Identify which cell holds the provided text, then report its (x, y) central coordinate. 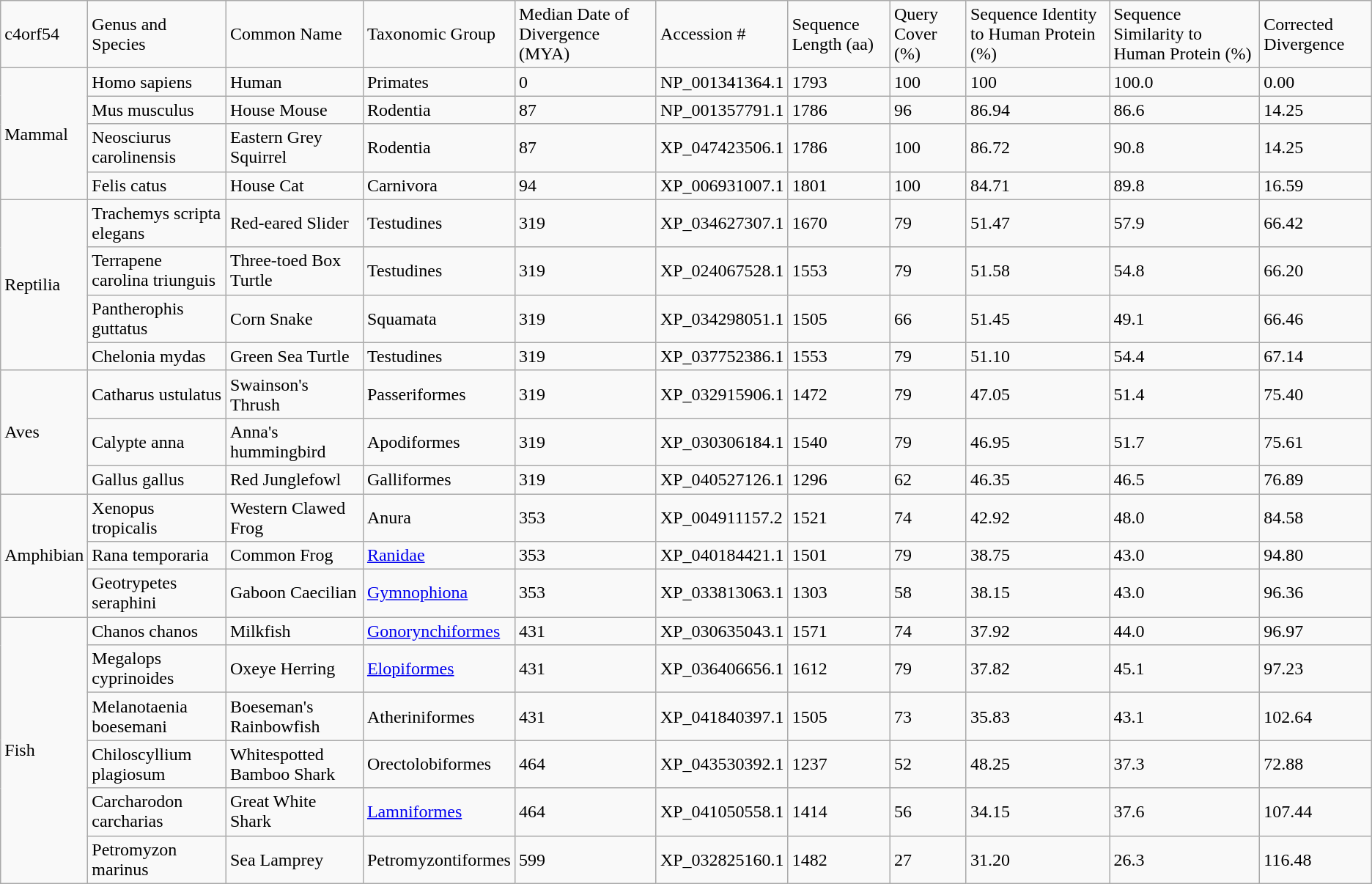
96.97 (1316, 631)
Three-toed Box Turtle (295, 271)
1801 (838, 185)
1414 (838, 812)
35.83 (1038, 717)
XP_047423506.1 (722, 148)
52 (928, 764)
XP_037752386.1 (722, 356)
86.72 (1038, 148)
66.20 (1316, 271)
72.88 (1316, 764)
66.42 (1316, 223)
Corrected Divergence (1316, 34)
27 (928, 859)
96.36 (1316, 594)
94.80 (1316, 556)
XP_040527126.1 (722, 479)
Petromyzon marinus (157, 859)
48.0 (1184, 517)
0.00 (1316, 82)
34.15 (1038, 812)
66 (928, 318)
Sequence Similarity to Human Protein (%) (1184, 34)
XP_030306184.1 (722, 441)
Great White Shark (295, 812)
Red Junglefowl (295, 479)
Ranidae (438, 556)
XP_040184421.1 (722, 556)
Squamata (438, 318)
Galliformes (438, 479)
Terrapene carolina triunguis (157, 271)
Common Frog (295, 556)
Aves (44, 432)
16.59 (1316, 185)
100.0 (1184, 82)
1482 (838, 859)
37.82 (1038, 668)
38.15 (1038, 594)
Xenopus tropicalis (157, 517)
Mammal (44, 133)
Sequence Identity to Human Protein (%) (1038, 34)
XP_033813063.1 (722, 594)
Human (295, 82)
1540 (838, 441)
XP_041050558.1 (722, 812)
Chiloscyllium plagiosum (157, 764)
XP_032825160.1 (722, 859)
Anura (438, 517)
46.5 (1184, 479)
102.64 (1316, 717)
46.95 (1038, 441)
84.58 (1316, 517)
XP_034627307.1 (722, 223)
Query Cover (%) (928, 34)
116.48 (1316, 859)
58 (928, 594)
51.58 (1038, 271)
51.47 (1038, 223)
76.89 (1316, 479)
Homo sapiens (157, 82)
Red-eared Slider (295, 223)
Gaboon Caecilian (295, 594)
Corn Snake (295, 318)
House Mouse (295, 110)
Trachemys scripta elegans (157, 223)
1612 (838, 668)
51.7 (1184, 441)
Carnivora (438, 185)
84.71 (1038, 185)
Western Clawed Frog (295, 517)
57.9 (1184, 223)
Whitespotted Bamboo Shark (295, 764)
75.40 (1316, 394)
Apodiformes (438, 441)
Common Name (295, 34)
XP_004911157.2 (722, 517)
XP_034298051.1 (722, 318)
NP_001341364.1 (722, 82)
XP_036406656.1 (722, 668)
62 (928, 479)
Megalops cyprinoides (157, 668)
94 (585, 185)
1571 (838, 631)
Neosciurus carolinensis (157, 148)
38.75 (1038, 556)
Fish (44, 751)
XP_041840397.1 (722, 717)
Catharus ustulatus (157, 394)
XP_030635043.1 (722, 631)
Oxeye Herring (295, 668)
Milkfish (295, 631)
1303 (838, 594)
0 (585, 82)
73 (928, 717)
51.4 (1184, 394)
48.25 (1038, 764)
Eastern Grey Squirrel (295, 148)
Rana temporaria (157, 556)
Median Date of Divergence (MYA) (585, 34)
107.44 (1316, 812)
House Cat (295, 185)
51.10 (1038, 356)
Passeriformes (438, 394)
c4orf54 (44, 34)
89.8 (1184, 185)
XP_006931007.1 (722, 185)
31.20 (1038, 859)
Amphibian (44, 556)
Boeseman's Rainbowfish (295, 717)
86.6 (1184, 110)
Elopiformes (438, 668)
1521 (838, 517)
XP_032915906.1 (722, 394)
Sea Lamprey (295, 859)
Melanotaenia boesemani (157, 717)
51.45 (1038, 318)
42.92 (1038, 517)
Chanos chanos (157, 631)
Chelonia mydas (157, 356)
XP_024067528.1 (722, 271)
44.0 (1184, 631)
Felis catus (157, 185)
Green Sea Turtle (295, 356)
26.3 (1184, 859)
Carcharodon carcharias (157, 812)
Sequence Length (aa) (838, 34)
1237 (838, 764)
Geotrypetes seraphini (157, 594)
Atheriniformes (438, 717)
86.94 (1038, 110)
Orectolobiformes (438, 764)
90.8 (1184, 148)
Pantherophis guttatus (157, 318)
NP_001357791.1 (722, 110)
1296 (838, 479)
1472 (838, 394)
37.3 (1184, 764)
Swainson's Thrush (295, 394)
Gonorynchiformes (438, 631)
75.61 (1316, 441)
56 (928, 812)
Lamniformes (438, 812)
54.4 (1184, 356)
46.35 (1038, 479)
96 (928, 110)
37.92 (1038, 631)
Petromyzontiformes (438, 859)
Primates (438, 82)
Genus and Species (157, 34)
97.23 (1316, 668)
599 (585, 859)
Gallus gallus (157, 479)
Calypte anna (157, 441)
Anna's hummingbird (295, 441)
49.1 (1184, 318)
1501 (838, 556)
1670 (838, 223)
XP_043530392.1 (722, 764)
1793 (838, 82)
67.14 (1316, 356)
Accession # (722, 34)
Gymnophiona (438, 594)
37.6 (1184, 812)
43.1 (1184, 717)
54.8 (1184, 271)
47.05 (1038, 394)
45.1 (1184, 668)
Taxonomic Group (438, 34)
66.46 (1316, 318)
Reptilia (44, 284)
Mus musculus (157, 110)
